Determine the [X, Y] coordinate at the center of the cell enclosing the given text.  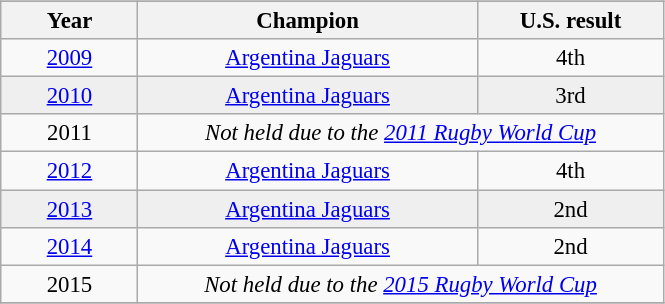
2015 [69, 284]
3rd [571, 96]
Champion [308, 21]
Year [69, 21]
2011 [69, 133]
U.S. result [571, 21]
2014 [69, 246]
2010 [69, 96]
Not held due to the 2015 Rugby World Cup [401, 284]
2009 [69, 58]
2012 [69, 171]
2013 [69, 209]
Not held due to the 2011 Rugby World Cup [401, 133]
